Locate the cell with the specified text and output its (X, Y) center coordinate. 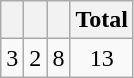
13 (102, 58)
2 (36, 58)
8 (58, 58)
Total (102, 20)
3 (12, 58)
